Return the (X, Y) coordinate for the center point of the cell that contains the specified text.  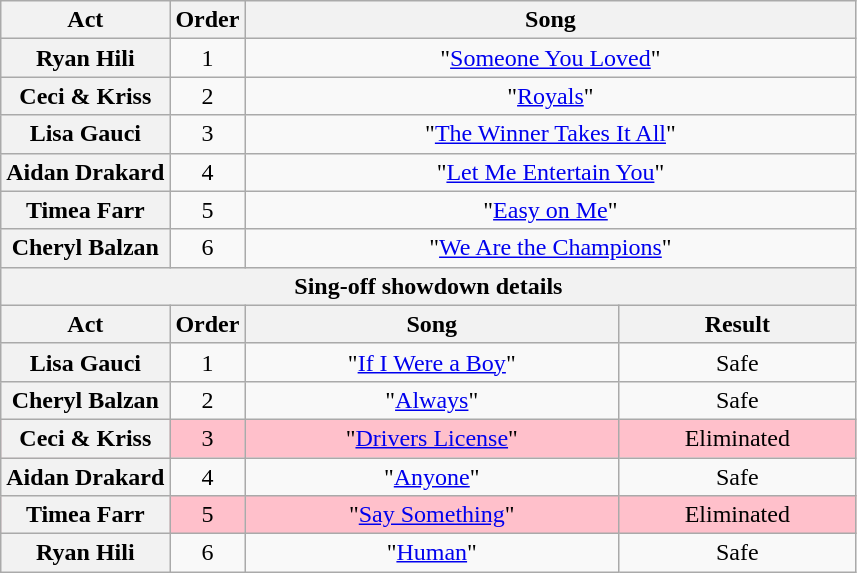
Sing-off showdown details (428, 286)
"The Winner Takes It All" (550, 134)
"If I Were a Boy" (432, 362)
"Let Me Entertain You" (550, 172)
"Someone You Loved" (550, 58)
"Say Something" (432, 515)
"Anyone" (432, 477)
"Drivers License" (432, 438)
"Human" (432, 553)
"Easy on Me" (550, 210)
"Always" (432, 400)
Result (738, 324)
"Royals" (550, 96)
"We Are the Champions" (550, 248)
